For the text-containing cell, return its midpoint in (X, Y) coordinate format. 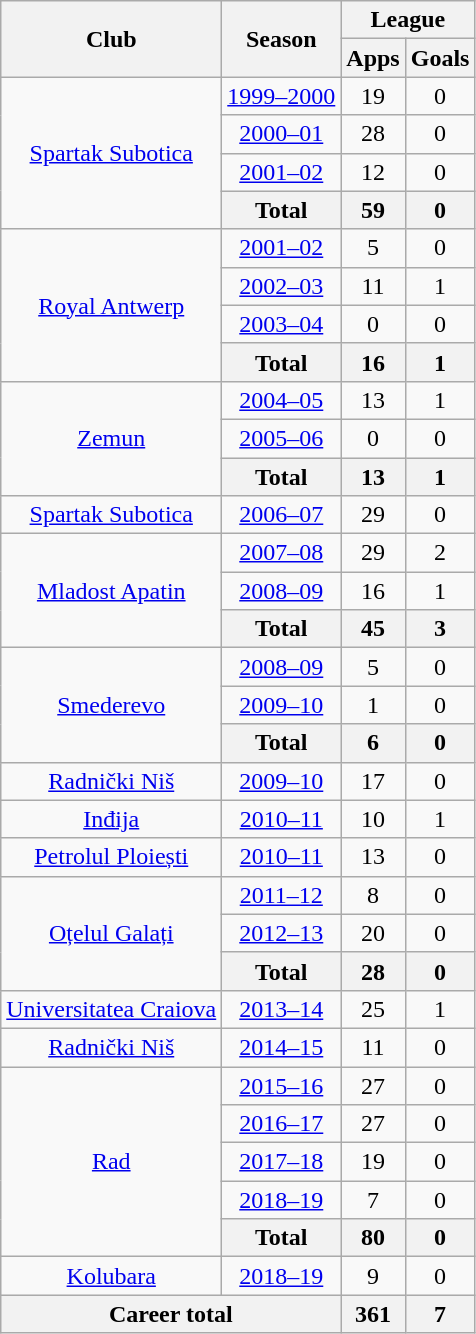
2017–18 (282, 1162)
Mladost Apatin (112, 591)
Career total (171, 1314)
Goals (440, 58)
8 (373, 895)
3 (440, 629)
17 (373, 781)
2013–14 (282, 1009)
2000–01 (282, 134)
Apps (373, 58)
2015–16 (282, 1085)
20 (373, 933)
1999–2000 (282, 96)
2005–06 (282, 438)
2 (440, 553)
2012–13 (282, 933)
80 (373, 1238)
10 (373, 819)
12 (373, 172)
9 (373, 1276)
2014–15 (282, 1047)
2007–08 (282, 553)
Universitatea Craiova (112, 1009)
Smederevo (112, 705)
Season (282, 39)
2011–12 (282, 895)
2004–05 (282, 400)
League (408, 20)
2002–03 (282, 286)
Rad (112, 1161)
361 (373, 1314)
25 (373, 1009)
Inđija (112, 819)
Petrolul Ploiești (112, 857)
Royal Antwerp (112, 305)
Zemun (112, 438)
Oțelul Galați (112, 933)
6 (373, 743)
Club (112, 39)
2016–17 (282, 1124)
59 (373, 210)
2003–04 (282, 324)
45 (373, 629)
2006–07 (282, 515)
Kolubara (112, 1276)
